Return the (X, Y) coordinate for the center point of the cell that contains the specified text.  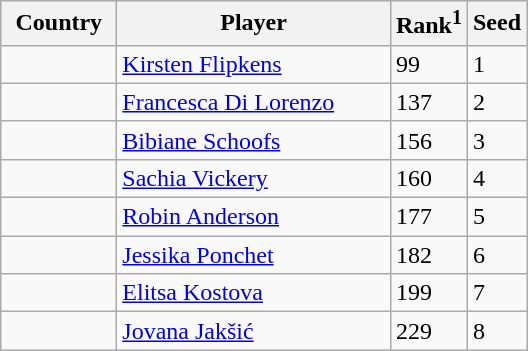
Seed (496, 24)
5 (496, 217)
7 (496, 293)
Kirsten Flipkens (254, 64)
Robin Anderson (254, 217)
Elitsa Kostova (254, 293)
6 (496, 255)
Jessika Ponchet (254, 255)
99 (428, 64)
2 (496, 102)
Bibiane Schoofs (254, 140)
8 (496, 331)
4 (496, 178)
Jovana Jakšić (254, 331)
1 (496, 64)
Country (59, 24)
160 (428, 178)
137 (428, 102)
182 (428, 255)
229 (428, 331)
3 (496, 140)
Player (254, 24)
199 (428, 293)
Sachia Vickery (254, 178)
Rank1 (428, 24)
177 (428, 217)
156 (428, 140)
Francesca Di Lorenzo (254, 102)
